Extract the [x, y] coordinate from the center of the cell holding the provided text.  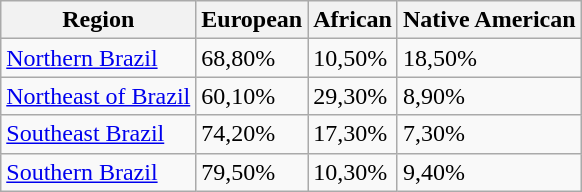
9,40% [489, 172]
European [252, 20]
74,20% [252, 134]
60,10% [252, 96]
Northeast of Brazil [98, 96]
68,80% [252, 58]
African [353, 20]
8,90% [489, 96]
18,50% [489, 58]
10,30% [353, 172]
Native American [489, 20]
Southern Brazil [98, 172]
Southeast Brazil [98, 134]
Northern Brazil [98, 58]
10,50% [353, 58]
17,30% [353, 134]
29,30% [353, 96]
79,50% [252, 172]
Region [98, 20]
7,30% [489, 134]
